Return the [x, y] coordinate for the center point of the cell that contains the specified text.  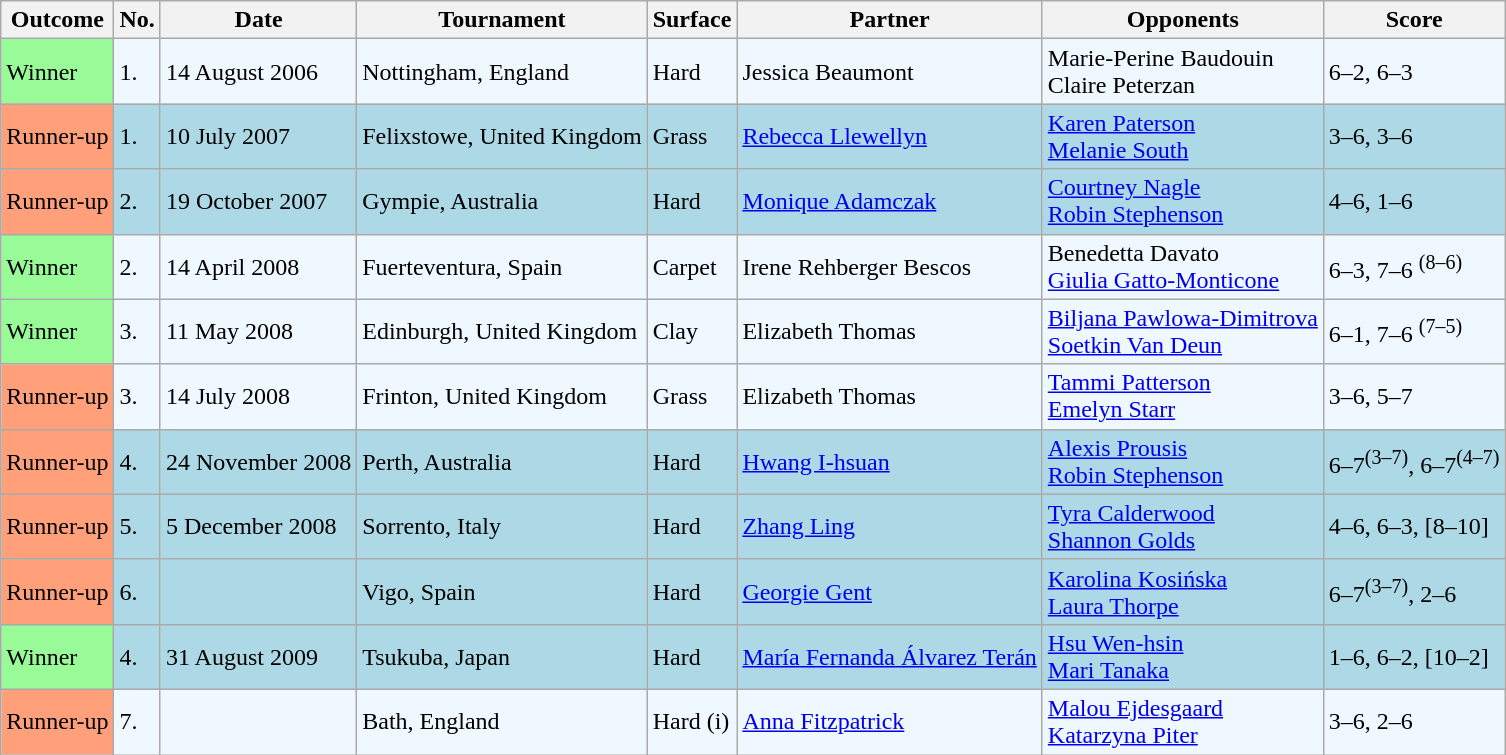
Clay [692, 332]
Tammi Patterson Emelyn Starr [1182, 396]
4–6, 1–6 [1414, 202]
5 December 2008 [258, 526]
Biljana Pawlowa-Dimitrova Soetkin Van Deun [1182, 332]
Karolina Kosińska Laura Thorpe [1182, 592]
6. [137, 592]
Zhang Ling [890, 526]
Carpet [692, 266]
Bath, England [502, 722]
Jessica Beaumont [890, 72]
Marie-Perine Baudouin Claire Peterzan [1182, 72]
María Fernanda Álvarez Terán [890, 656]
6–1, 7–6 (7–5) [1414, 332]
No. [137, 20]
4–6, 6–3, [8–10] [1414, 526]
Georgie Gent [890, 592]
Felixstowe, United Kingdom [502, 136]
Perth, Australia [502, 462]
14 August 2006 [258, 72]
6–7(3–7), 2–6 [1414, 592]
19 October 2007 [258, 202]
Karen Paterson Melanie South [1182, 136]
Edinburgh, United Kingdom [502, 332]
Tyra Calderwood Shannon Golds [1182, 526]
Malou Ejdesgaard Katarzyna Piter [1182, 722]
Score [1414, 20]
Irene Rehberger Bescos [890, 266]
Vigo, Spain [502, 592]
Courtney Nagle Robin Stephenson [1182, 202]
5. [137, 526]
Tournament [502, 20]
14 July 2008 [258, 396]
Hsu Wen-hsin Mari Tanaka [1182, 656]
Alexis Prousis Robin Stephenson [1182, 462]
Rebecca Llewellyn [890, 136]
6–7(3–7), 6–7(4–7) [1414, 462]
Tsukuba, Japan [502, 656]
Opponents [1182, 20]
6–2, 6–3 [1414, 72]
7. [137, 722]
Sorrento, Italy [502, 526]
3–6, 3–6 [1414, 136]
Partner [890, 20]
Surface [692, 20]
1–6, 6–2, [10–2] [1414, 656]
Date [258, 20]
31 August 2009 [258, 656]
Frinton, United Kingdom [502, 396]
Gympie, Australia [502, 202]
Monique Adamczak [890, 202]
10 July 2007 [258, 136]
Hwang I-hsuan [890, 462]
24 November 2008 [258, 462]
3–6, 2–6 [1414, 722]
3–6, 5–7 [1414, 396]
Outcome [58, 20]
6–3, 7–6 (8–6) [1414, 266]
Nottingham, England [502, 72]
Hard (i) [692, 722]
Benedetta Davato Giulia Gatto-Monticone [1182, 266]
11 May 2008 [258, 332]
Fuerteventura, Spain [502, 266]
14 April 2008 [258, 266]
Anna Fitzpatrick [890, 722]
